Return [x, y] of the center of cell containing provided text 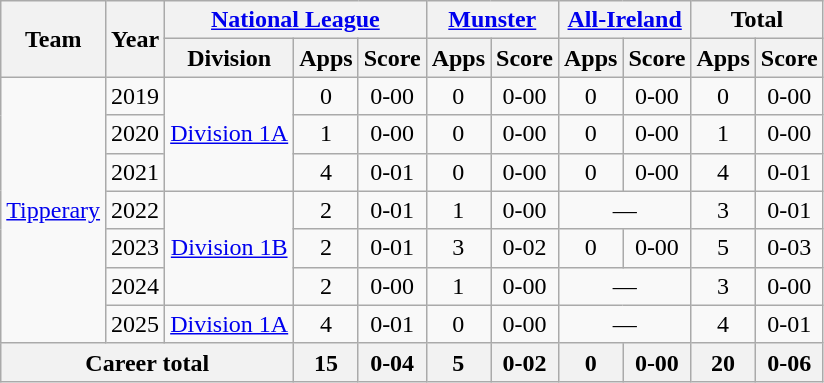
Division 1B [230, 248]
2022 [136, 210]
2019 [136, 96]
All-Ireland [624, 20]
Tipperary [54, 210]
2020 [136, 134]
2023 [136, 248]
Team [54, 39]
2025 [136, 324]
0-04 [392, 362]
0-03 [789, 248]
20 [723, 362]
Total [757, 20]
Division [230, 58]
0-06 [789, 362]
15 [326, 362]
Year [136, 39]
Career total [148, 362]
National League [296, 20]
2021 [136, 172]
Munster [492, 20]
2024 [136, 286]
